Search for the cell housing the specified text and yield its (x, y) center coordinate. 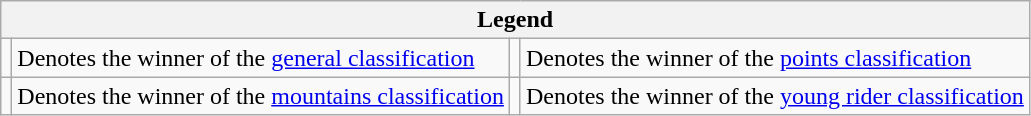
Denotes the winner of the points classification (774, 58)
Denotes the winner of the young rider classification (774, 96)
Denotes the winner of the mountains classification (261, 96)
Denotes the winner of the general classification (261, 58)
Legend (516, 20)
